Output the (x, y) coordinate of the center of the cell containing the given text.  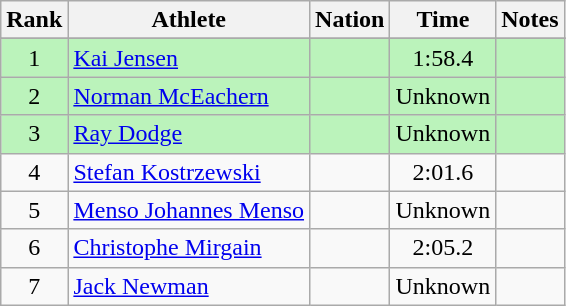
Jack Newman (189, 286)
Rank (34, 20)
4 (34, 172)
5 (34, 210)
Kai Jensen (189, 58)
Stefan Kostrzewski (189, 172)
Ray Dodge (189, 134)
Christophe Mirgain (189, 248)
3 (34, 134)
Notes (530, 20)
2:05.2 (443, 248)
1 (34, 58)
2:01.6 (443, 172)
1:58.4 (443, 58)
Athlete (189, 20)
7 (34, 286)
6 (34, 248)
Menso Johannes Menso (189, 210)
Nation (350, 20)
2 (34, 96)
Norman McEachern (189, 96)
Time (443, 20)
